For the text-containing cell, return its midpoint in [x, y] coordinate format. 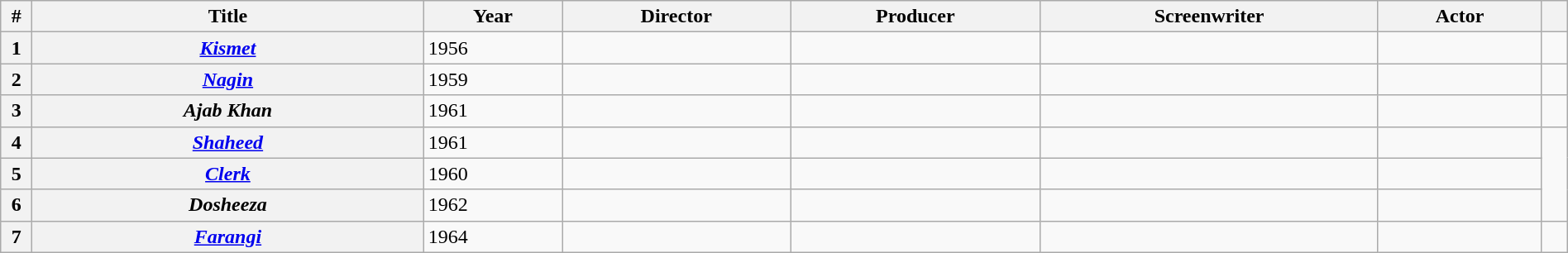
Clerk [228, 174]
Title [228, 17]
Director [676, 17]
4 [17, 142]
Shaheed [228, 142]
Nagin [228, 79]
Ajab Khan [228, 111]
Dosheeza [228, 205]
Year [493, 17]
Kismet [228, 48]
Actor [1460, 17]
Farangi [228, 236]
1962 [493, 205]
1956 [493, 48]
2 [17, 79]
5 [17, 174]
1 [17, 48]
6 [17, 205]
7 [17, 236]
# [17, 17]
3 [17, 111]
Producer [915, 17]
Screenwriter [1209, 17]
1960 [493, 174]
1964 [493, 236]
1959 [493, 79]
